Extract the (X, Y) coordinate from the center of the cell holding the provided text.  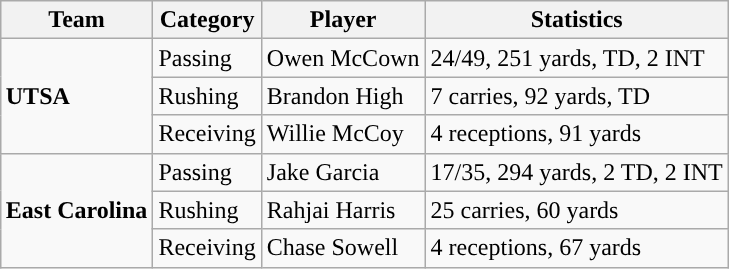
Jake Garcia (343, 172)
4 receptions, 67 yards (576, 248)
Player (343, 20)
Team (76, 20)
Willie McCoy (343, 134)
4 receptions, 91 yards (576, 134)
Brandon High (343, 96)
Rahjai Harris (343, 210)
Owen McCown (343, 58)
17/35, 294 yards, 2 TD, 2 INT (576, 172)
25 carries, 60 yards (576, 210)
Statistics (576, 20)
UTSA (76, 96)
24/49, 251 yards, TD, 2 INT (576, 58)
Category (207, 20)
7 carries, 92 yards, TD (576, 96)
Chase Sowell (343, 248)
East Carolina (76, 210)
